Identify which cell holds the provided text, then report its [X, Y] central coordinate. 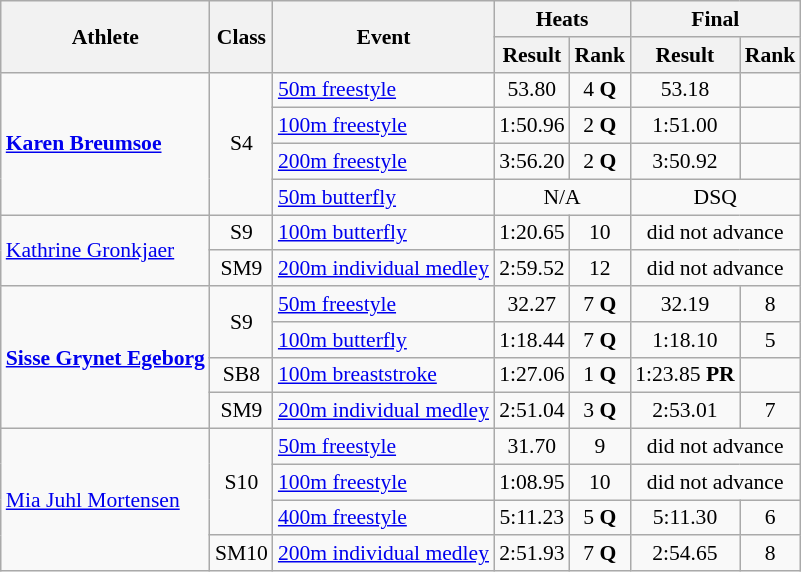
53.80 [532, 90]
SM10 [242, 554]
32.19 [685, 304]
1:51.00 [685, 126]
3 Q [600, 411]
N/A [562, 197]
1:27.06 [532, 375]
2:59.52 [532, 269]
Mia Juhl Mortensen [106, 500]
S10 [242, 482]
SB8 [242, 375]
1:23.85 PR [685, 375]
50m butterfly [384, 197]
5 [770, 340]
Kathrine Gronkjaer [106, 250]
5:11.23 [532, 518]
1:08.95 [532, 482]
1 Q [600, 375]
4 Q [600, 90]
2:51.93 [532, 554]
9 [600, 447]
2:54.65 [685, 554]
5 Q [600, 518]
5:11.30 [685, 518]
100m breaststroke [384, 375]
2:51.04 [532, 411]
6 [770, 518]
1:18.10 [685, 340]
1:18.44 [532, 340]
S4 [242, 143]
53.18 [685, 90]
12 [600, 269]
Event [384, 36]
Class [242, 36]
Heats [562, 19]
Sisse Grynet Egeborg [106, 357]
31.70 [532, 447]
3:56.20 [532, 162]
200m freestyle [384, 162]
1:50.96 [532, 126]
Athlete [106, 36]
32.27 [532, 304]
1:20.65 [532, 233]
Final [715, 19]
400m freestyle [384, 518]
3:50.92 [685, 162]
Karen Breumsoe [106, 143]
DSQ [715, 197]
7 [770, 411]
2:53.01 [685, 411]
